From the cell containing the given text, extract its center point as [x, y] coordinate. 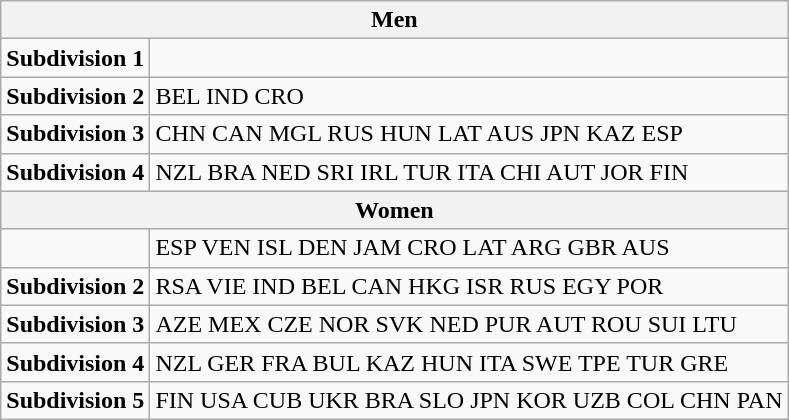
Women [394, 210]
ESP VEN ISL DEN JAM CRO LAT ARG GBR AUS [469, 248]
Subdivision 1 [76, 58]
BEL IND CRO [469, 96]
FIN USA CUB UKR BRA SLO JPN KOR UZB COL CHN PAN [469, 400]
CHN CAN MGL RUS HUN LAT AUS JPN KAZ ESP [469, 134]
NZL BRA NED SRI IRL TUR ITA CHI AUT JOR FIN [469, 172]
RSA VIE IND BEL CAN HKG ISR RUS EGY POR [469, 286]
AZE MEX CZE NOR SVK NED PUR AUT ROU SUI LTU [469, 324]
Men [394, 20]
Subdivision 5 [76, 400]
NZL GER FRA BUL KAZ HUN ITA SWE TPE TUR GRE [469, 362]
